Return the (X, Y) coordinate for the center point of the cell that contains the specified text.  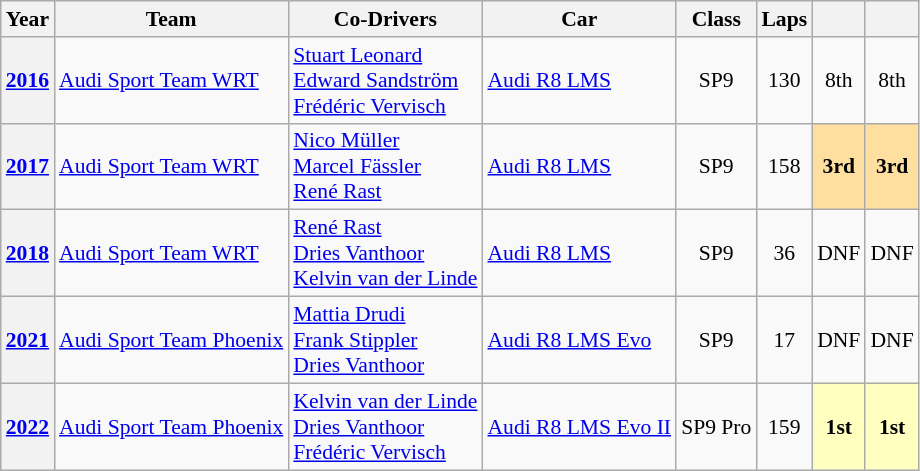
17 (784, 340)
2016 (28, 80)
2018 (28, 254)
Year (28, 19)
159 (784, 426)
René Rast Dries Vanthoor Kelvin van der Linde (385, 254)
130 (784, 80)
Co-Drivers (385, 19)
2021 (28, 340)
2017 (28, 166)
Stuart Leonard Edward Sandström Frédéric Vervisch (385, 80)
Nico Müller Marcel Fässler René Rast (385, 166)
Audi R8 LMS Evo II (579, 426)
Audi R8 LMS Evo (579, 340)
SP9 Pro (716, 426)
Car (579, 19)
Mattia Drudi Frank Stippler Dries Vanthoor (385, 340)
Class (716, 19)
158 (784, 166)
36 (784, 254)
2022 (28, 426)
Team (171, 19)
Laps (784, 19)
Kelvin van der Linde Dries Vanthoor Frédéric Vervisch (385, 426)
